Return the (x, y) coordinate for the center point of the cell that contains the specified text.  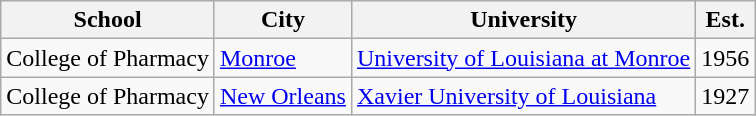
School (108, 20)
Est. (726, 20)
University (523, 20)
University of Louisiana at Monroe (523, 58)
Xavier University of Louisiana (523, 96)
City (282, 20)
New Orleans (282, 96)
Monroe (282, 58)
1956 (726, 58)
1927 (726, 96)
